Determine the [X, Y] coordinate at the center of the cell enclosing the given text.  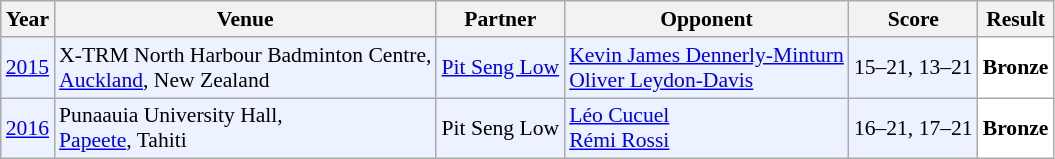
Léo Cucuel Rémi Rossi [706, 128]
Year [28, 19]
Partner [500, 19]
X-TRM North Harbour Badminton Centre,Auckland, New Zealand [245, 68]
2016 [28, 128]
Kevin James Dennerly-Minturn Oliver Leydon-Davis [706, 68]
2015 [28, 68]
Venue [245, 19]
15–21, 13–21 [914, 68]
Result [1016, 19]
Opponent [706, 19]
Punaauia University Hall,Papeete, Tahiti [245, 128]
16–21, 17–21 [914, 128]
Score [914, 19]
